Locate the cell with the specified text and output its [X, Y] center coordinate. 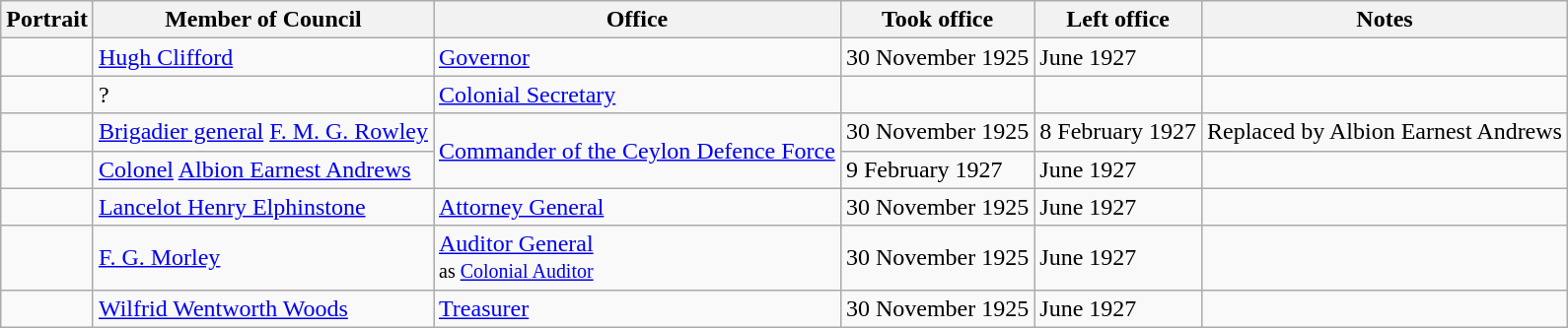
9 February 1927 [937, 169]
Replaced by Albion Earnest Andrews [1385, 132]
8 February 1927 [1118, 132]
Treasurer [637, 308]
Auditor Generalas Colonial Auditor [637, 258]
Commander of the Ceylon Defence Force [637, 151]
Took office [937, 20]
? [262, 95]
Colonial Secretary [637, 95]
Governor [637, 57]
Left office [1118, 20]
F. G. Morley [262, 258]
Brigadier general F. M. G. Rowley [262, 132]
Hugh Clifford [262, 57]
Attorney General [637, 207]
Wilfrid Wentworth Woods [262, 308]
Portrait [47, 20]
Notes [1385, 20]
Colonel Albion Earnest Andrews [262, 169]
Lancelot Henry Elphinstone [262, 207]
Office [637, 20]
Member of Council [262, 20]
